Extract the [X, Y] coordinate from the center of the cell holding the provided text.  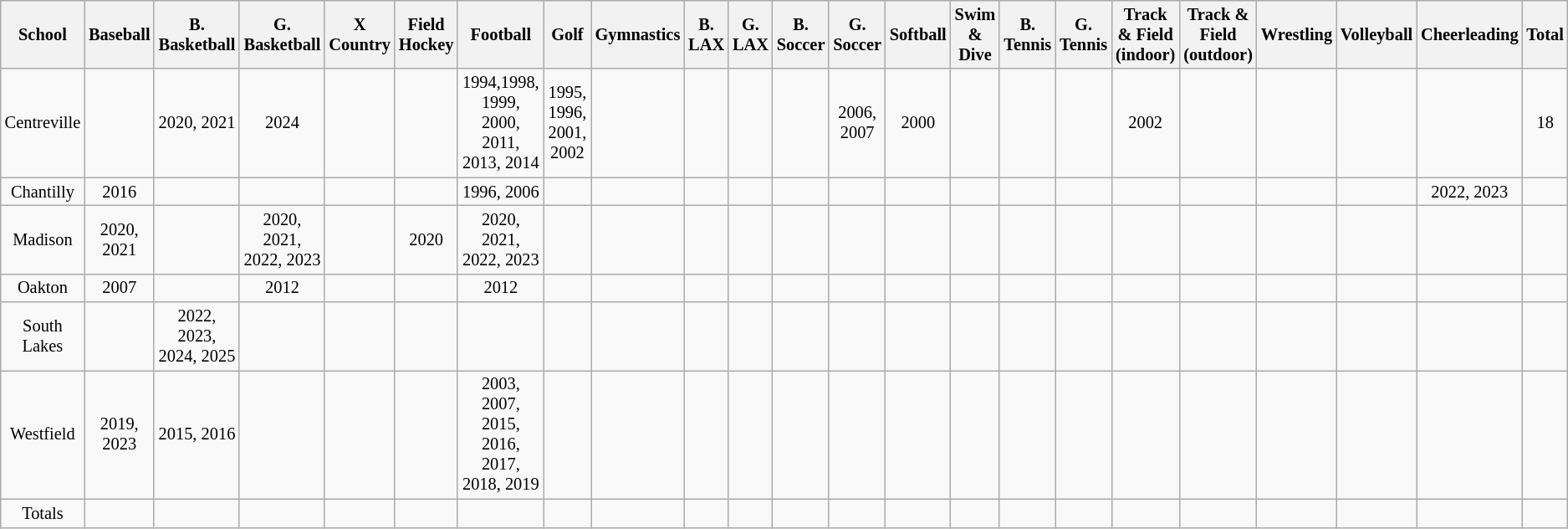
X Country [360, 34]
18 [1545, 123]
B. Basketball [197, 34]
School [43, 34]
Field Hockey [426, 34]
1994,1998, 1999, 2000, 2011, 2013, 2014 [500, 123]
1996, 2006 [500, 192]
2022, 2023 [1469, 192]
1995, 1996, 2001, 2002 [567, 123]
2016 [119, 192]
2006, 2007 [857, 123]
Cheerleading [1469, 34]
B. Tennis [1027, 34]
Track & Field(outdoor) [1218, 34]
Westfield [43, 434]
Totals [43, 513]
Gymnastics [638, 34]
Chantilly [43, 192]
2022, 2023, 2024, 2025 [197, 336]
Oakton [43, 288]
Madison [43, 239]
2024 [282, 123]
South Lakes [43, 336]
2000 [918, 123]
Softball [918, 34]
Volleyball [1376, 34]
G. LAX [751, 34]
2003, 2007, 2015, 2016, 2017, 2018, 2019 [500, 434]
Total [1545, 34]
G. Tennis [1084, 34]
2020 [426, 239]
Swim & Dive [975, 34]
Golf [567, 34]
Centreville [43, 123]
2007 [119, 288]
G. Soccer [857, 34]
2002 [1146, 123]
2019, 2023 [119, 434]
G. Basketball [282, 34]
B. LAX [706, 34]
Baseball [119, 34]
B. Soccer [801, 34]
Wrestling [1296, 34]
2015, 2016 [197, 434]
Track & Field(indoor) [1146, 34]
Football [500, 34]
